Determine the (x, y) coordinate at the center of the cell enclosing the given text.  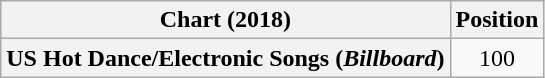
Chart (2018) (226, 20)
Position (497, 20)
100 (497, 58)
US Hot Dance/Electronic Songs (Billboard) (226, 58)
